Determine the (x, y) coordinate at the center of the cell enclosing the given text.  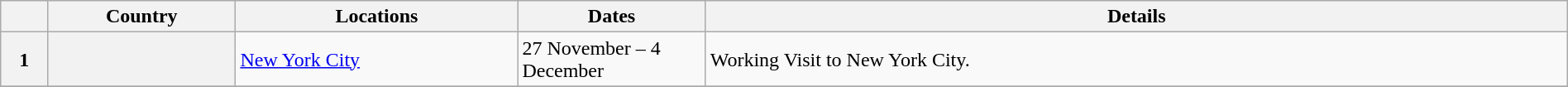
Dates (612, 17)
New York City (377, 60)
Working Visit to New York City. (1136, 60)
Details (1136, 17)
Country (142, 17)
Locations (377, 17)
27 November – 4 December (612, 60)
1 (25, 60)
